From the cell containing the given text, extract its center point as (x, y) coordinate. 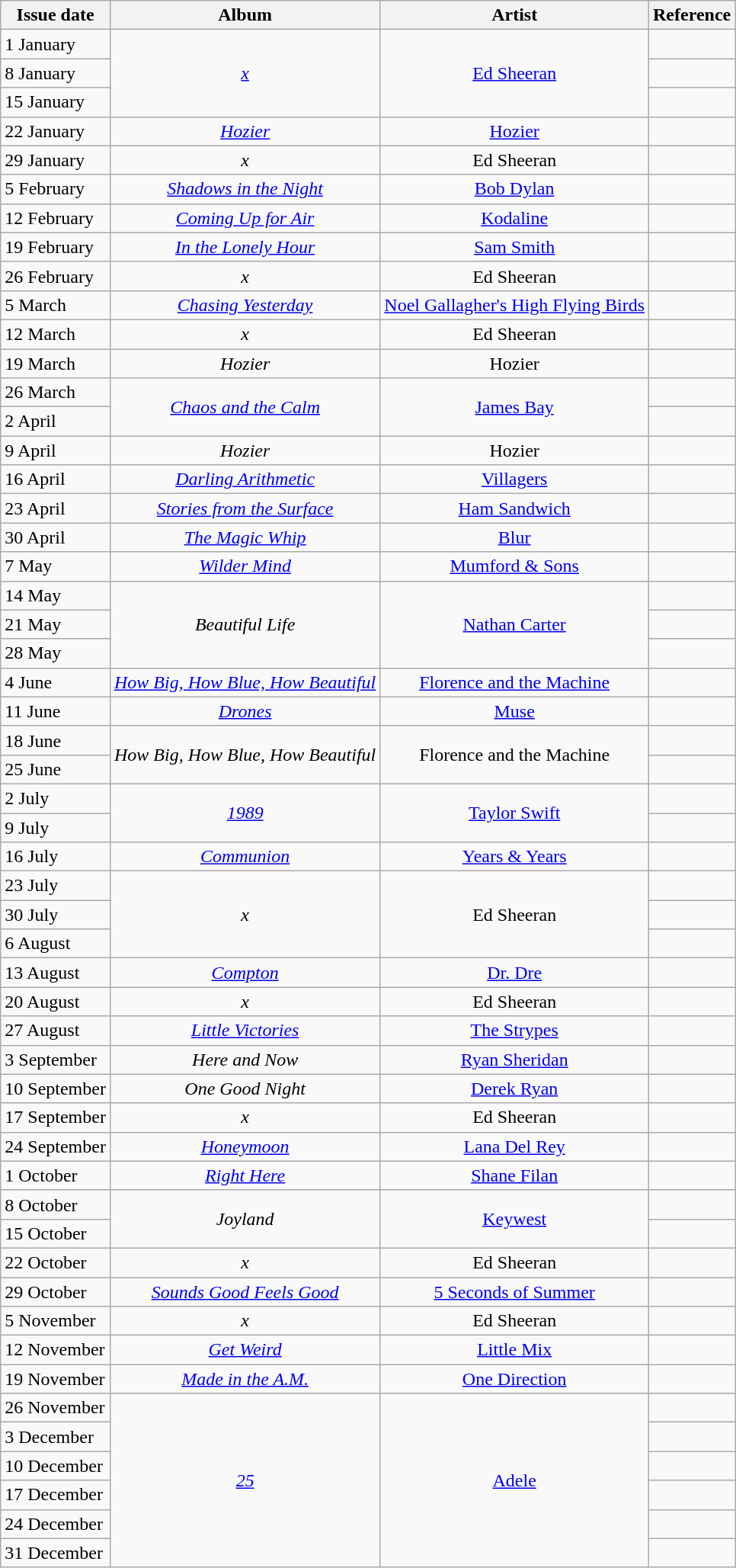
22 January (56, 131)
12 March (56, 334)
Noel Gallagher's High Flying Birds (515, 305)
Derek Ryan (515, 1089)
Ham Sandwich (515, 508)
8 October (56, 1204)
30 April (56, 537)
17 December (56, 1495)
James Bay (515, 407)
Muse (515, 711)
3 December (56, 1437)
Get Weird (245, 1350)
Coming Up for Air (245, 218)
4 June (56, 682)
29 January (56, 160)
7 May (56, 566)
10 September (56, 1089)
Issue date (56, 15)
18 June (56, 740)
Darling Arithmetic (245, 479)
Here and Now (245, 1060)
Chasing Yesterday (245, 305)
Lana Del Rey (515, 1146)
24 December (56, 1524)
9 April (56, 451)
Mumford & Sons (515, 566)
19 November (56, 1379)
16 April (56, 479)
1 January (56, 44)
Stories from the Surface (245, 508)
One Direction (515, 1379)
Bob Dylan (515, 189)
Blur (515, 537)
30 July (56, 915)
Drones (245, 711)
15 January (56, 102)
Adele (515, 1480)
Wilder Mind (245, 566)
Artist (515, 15)
5 February (56, 189)
19 February (56, 247)
12 February (56, 218)
Years & Years (515, 857)
19 March (56, 364)
Joyland (245, 1219)
In the Lonely Hour (245, 247)
23 July (56, 886)
Shadows in the Night (245, 189)
3 September (56, 1060)
28 May (56, 653)
29 October (56, 1292)
5 November (56, 1321)
1989 (245, 813)
Villagers (515, 479)
The Strypes (515, 1031)
13 August (56, 973)
17 September (56, 1117)
One Good Night (245, 1089)
Beautiful Life (245, 624)
8 January (56, 73)
Ryan Sheridan (515, 1060)
6 August (56, 944)
27 August (56, 1031)
1 October (56, 1175)
Chaos and the Calm (245, 407)
Taylor Swift (515, 813)
Reference (692, 15)
Keywest (515, 1219)
Sounds Good Feels Good (245, 1292)
25 June (56, 769)
11 June (56, 711)
Shane Filan (515, 1175)
22 October (56, 1262)
Communion (245, 857)
9 July (56, 827)
24 September (56, 1146)
Honeymoon (245, 1146)
Made in the A.M. (245, 1379)
10 December (56, 1466)
23 April (56, 508)
26 November (56, 1408)
Sam Smith (515, 247)
Little Mix (515, 1350)
Kodaline (515, 218)
Album (245, 15)
Right Here (245, 1175)
5 March (56, 305)
2 July (56, 798)
Dr. Dre (515, 973)
26 March (56, 393)
Nathan Carter (515, 624)
5 Seconds of Summer (515, 1292)
Compton (245, 973)
15 October (56, 1233)
The Magic Whip (245, 537)
25 (245, 1480)
31 December (56, 1553)
2 April (56, 422)
14 May (56, 595)
12 November (56, 1350)
26 February (56, 276)
20 August (56, 1002)
16 July (56, 857)
Little Victories (245, 1031)
21 May (56, 624)
